From the cell containing the given text, extract its center point as (X, Y) coordinate. 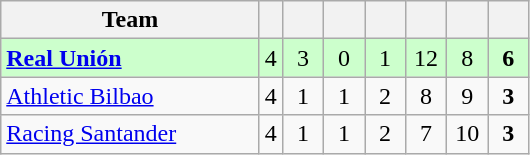
10 (468, 134)
0 (344, 58)
7 (426, 134)
Racing Santander (130, 134)
Athletic Bilbao (130, 96)
9 (468, 96)
12 (426, 58)
Real Unión (130, 58)
6 (508, 58)
Team (130, 20)
